Capture the cell that displays the provided text and extract its (X, Y) central coordinate. 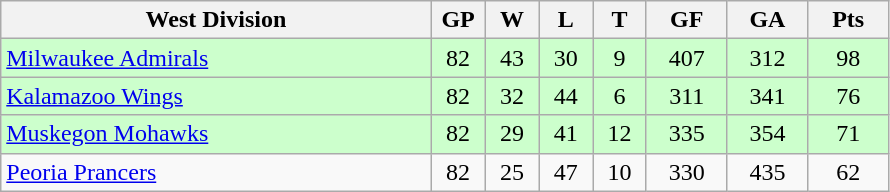
32 (512, 96)
47 (566, 172)
341 (768, 96)
12 (620, 134)
Muskegon Mohawks (216, 134)
76 (848, 96)
W (512, 20)
L (566, 20)
407 (686, 58)
29 (512, 134)
71 (848, 134)
Peoria Prancers (216, 172)
Pts (848, 20)
GF (686, 20)
354 (768, 134)
335 (686, 134)
435 (768, 172)
Milwaukee Admirals (216, 58)
98 (848, 58)
44 (566, 96)
43 (512, 58)
25 (512, 172)
6 (620, 96)
312 (768, 58)
30 (566, 58)
Kalamazoo Wings (216, 96)
311 (686, 96)
330 (686, 172)
GA (768, 20)
62 (848, 172)
West Division (216, 20)
41 (566, 134)
GP (458, 20)
10 (620, 172)
T (620, 20)
9 (620, 58)
